Provide the [x, y] coordinate of the cell's center where the given text is located.  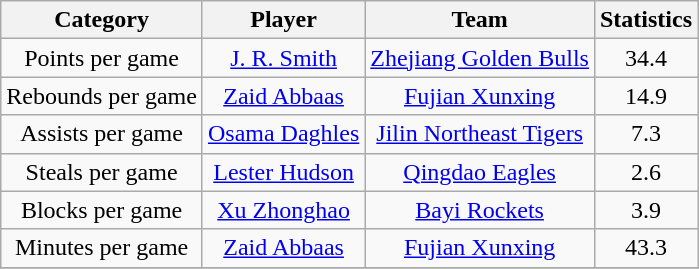
Lester Hudson [283, 172]
Blocks per game [102, 210]
Rebounds per game [102, 96]
Zhejiang Golden Bulls [480, 58]
Bayi Rockets [480, 210]
Assists per game [102, 134]
Steals per game [102, 172]
Points per game [102, 58]
Xu Zhonghao [283, 210]
3.9 [646, 210]
2.6 [646, 172]
Minutes per game [102, 248]
34.4 [646, 58]
Team [480, 20]
43.3 [646, 248]
7.3 [646, 134]
Qingdao Eagles [480, 172]
Player [283, 20]
Category [102, 20]
Osama Daghles [283, 134]
Jilin Northeast Tigers [480, 134]
14.9 [646, 96]
Statistics [646, 20]
J. R. Smith [283, 58]
